Return (x, y) of the center of cell containing provided text 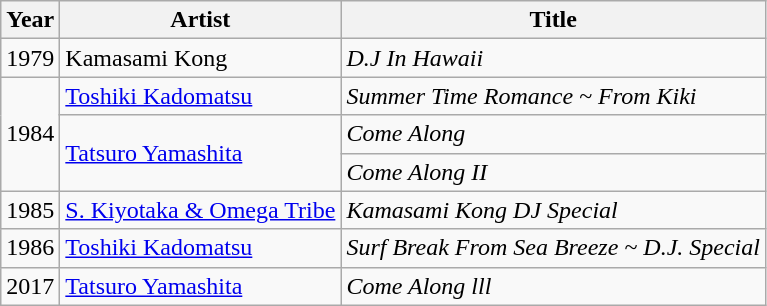
Summer Time Romance ~ From Kiki (554, 96)
D.J In Hawaii (554, 58)
Artist (200, 20)
Title (554, 20)
1986 (30, 248)
Come Along II (554, 172)
S. Kiyotaka & Omega Tribe (200, 210)
Year (30, 20)
Kamasami Kong (200, 58)
1985 (30, 210)
Come Along lll (554, 286)
1984 (30, 134)
Come Along (554, 134)
Kamasami Kong DJ Special (554, 210)
Surf Break From Sea Breeze ~ D.J. Special (554, 248)
2017 (30, 286)
1979 (30, 58)
